For the text-containing cell, return its midpoint in [x, y] coordinate format. 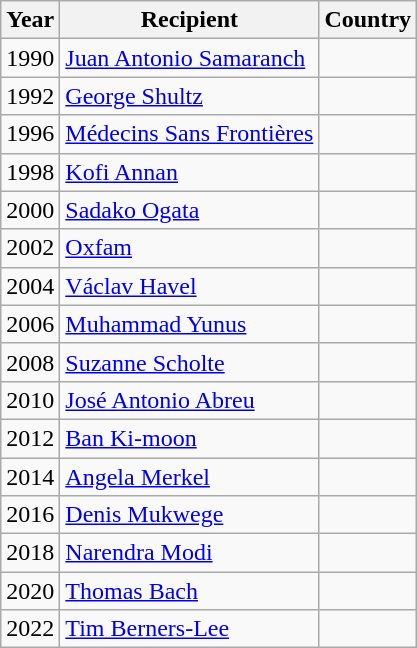
Tim Berners-Lee [190, 629]
Juan Antonio Samaranch [190, 58]
2018 [30, 553]
Václav Havel [190, 286]
Country [368, 20]
2020 [30, 591]
Muhammad Yunus [190, 324]
2000 [30, 210]
2002 [30, 248]
Kofi Annan [190, 172]
Year [30, 20]
Thomas Bach [190, 591]
2014 [30, 477]
Suzanne Scholte [190, 362]
2006 [30, 324]
2004 [30, 286]
1998 [30, 172]
2022 [30, 629]
Médecins Sans Frontières [190, 134]
Sadako Ogata [190, 210]
Narendra Modi [190, 553]
Recipient [190, 20]
2012 [30, 438]
Oxfam [190, 248]
José Antonio Abreu [190, 400]
1992 [30, 96]
Denis Mukwege [190, 515]
George Shultz [190, 96]
Angela Merkel [190, 477]
1996 [30, 134]
2016 [30, 515]
2010 [30, 400]
1990 [30, 58]
Ban Ki-moon [190, 438]
2008 [30, 362]
